Return [x, y] of the center of cell containing provided text 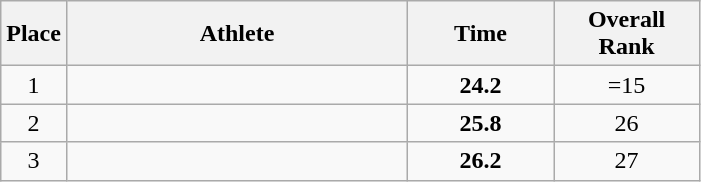
Athlete [236, 34]
Overall Rank [627, 34]
1 [34, 85]
Place [34, 34]
24.2 [481, 85]
Time [481, 34]
25.8 [481, 123]
26.2 [481, 161]
26 [627, 123]
3 [34, 161]
=15 [627, 85]
27 [627, 161]
2 [34, 123]
